Capture the cell that displays the provided text and extract its (x, y) central coordinate. 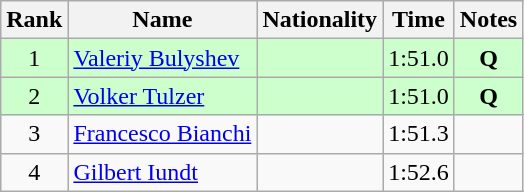
Name (162, 20)
1:51.3 (419, 134)
1:52.6 (419, 172)
Francesco Bianchi (162, 134)
1 (34, 58)
Notes (488, 20)
Volker Tulzer (162, 96)
2 (34, 96)
Valeriy Bulyshev (162, 58)
Time (419, 20)
3 (34, 134)
Rank (34, 20)
Nationality (320, 20)
4 (34, 172)
Gilbert Iundt (162, 172)
